Detect which cell encompasses the target text, then output its [x, y] center coordinate. 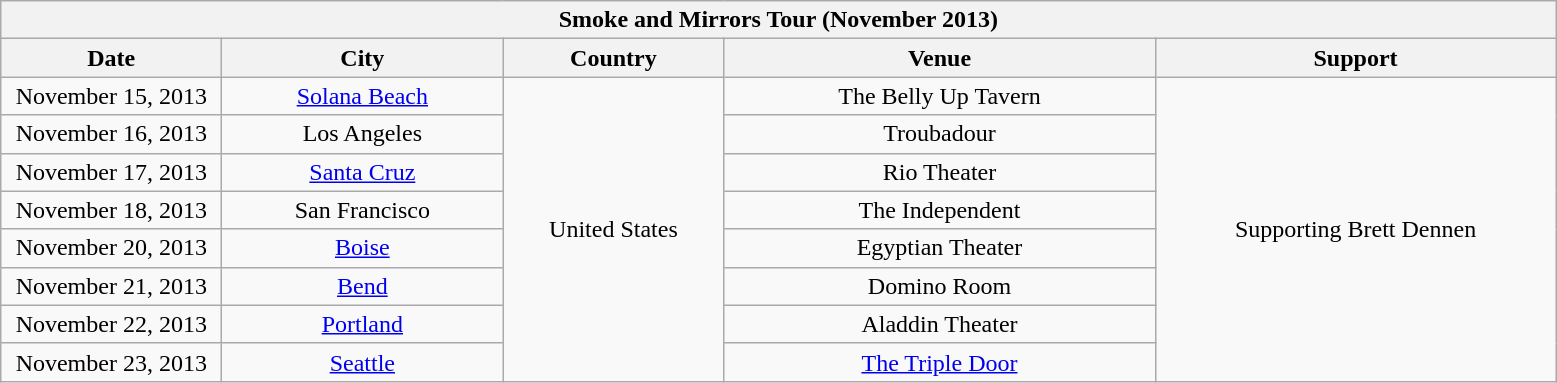
Bend [362, 286]
San Francisco [362, 210]
November 21, 2013 [112, 286]
November 18, 2013 [112, 210]
Country [614, 58]
Support [1356, 58]
Date [112, 58]
Seattle [362, 362]
November 22, 2013 [112, 324]
Aladdin Theater [940, 324]
United States [614, 229]
Santa Cruz [362, 172]
Venue [940, 58]
Solana Beach [362, 96]
Smoke and Mirrors Tour (November 2013) [778, 20]
Domino Room [940, 286]
Los Angeles [362, 134]
City [362, 58]
November 15, 2013 [112, 96]
November 23, 2013 [112, 362]
Portland [362, 324]
Troubadour [940, 134]
November 17, 2013 [112, 172]
Rio Theater [940, 172]
Supporting Brett Dennen [1356, 229]
Boise [362, 248]
November 20, 2013 [112, 248]
Egyptian Theater [940, 248]
The Independent [940, 210]
November 16, 2013 [112, 134]
The Triple Door [940, 362]
The Belly Up Tavern [940, 96]
